Return the (x, y) coordinate for the center point of the cell that contains the specified text.  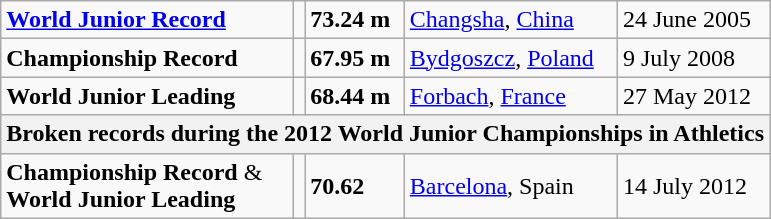
9 July 2008 (693, 58)
Changsha, China (510, 20)
14 July 2012 (693, 186)
70.62 (355, 186)
24 June 2005 (693, 20)
World Junior Leading (147, 96)
World Junior Record (147, 20)
73.24 m (355, 20)
Championship Record &World Junior Leading (147, 186)
67.95 m (355, 58)
68.44 m (355, 96)
27 May 2012 (693, 96)
Forbach, France (510, 96)
Barcelona, Spain (510, 186)
Broken records during the 2012 World Junior Championships in Athletics (386, 134)
Championship Record (147, 58)
Bydgoszcz, Poland (510, 58)
